Extract the (X, Y) coordinate from the center of the cell holding the provided text.  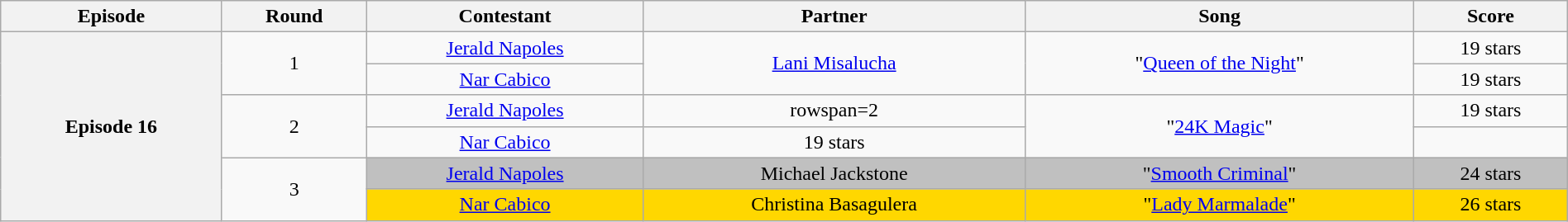
Episode 16 (111, 126)
"Lady Marmalade" (1220, 205)
Lani Misalucha (834, 64)
"Queen of the Night" (1220, 64)
Song (1220, 17)
24 stars (1491, 173)
3 (294, 189)
Christina Basagulera (834, 205)
Contestant (505, 17)
Partner (834, 17)
Michael Jackstone (834, 173)
Score (1491, 17)
Episode (111, 17)
26 stars (1491, 205)
2 (294, 126)
"24K Magic" (1220, 126)
"Smooth Criminal" (1220, 173)
rowspan=2 (834, 111)
1 (294, 64)
Round (294, 17)
